Locate the cell with the specified text and output its (x, y) center coordinate. 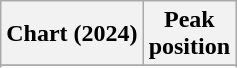
Chart (2024) (72, 34)
Peakposition (189, 34)
